For the text-containing cell, return its midpoint in (x, y) coordinate format. 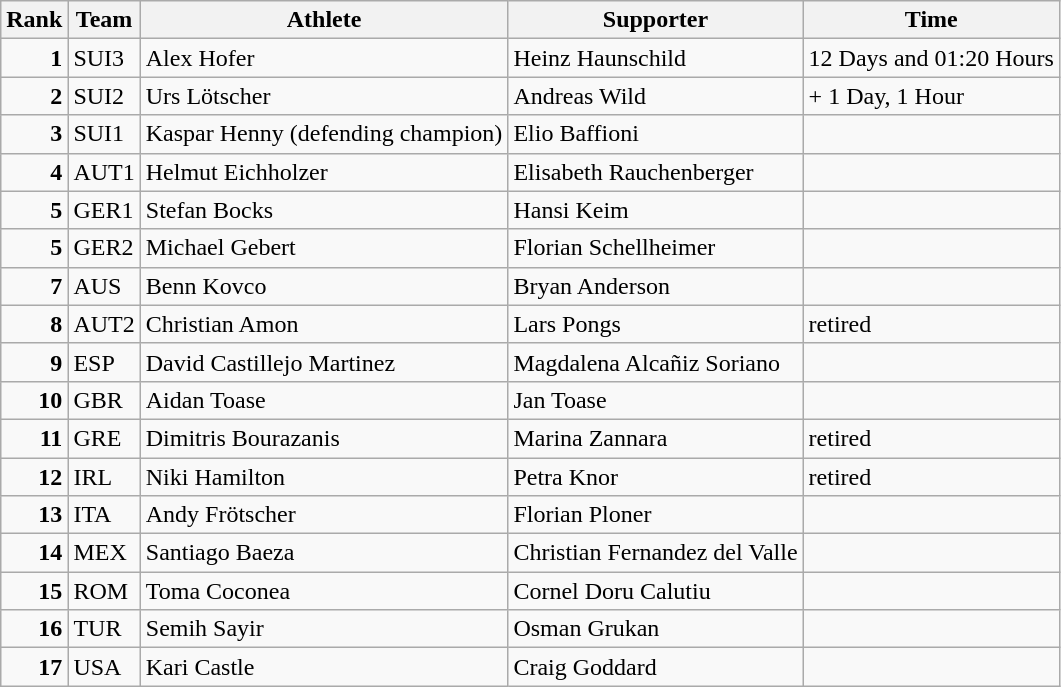
SUI2 (104, 96)
16 (34, 629)
Cornel Doru Calutiu (656, 591)
Kaspar Henny (defending champion) (324, 134)
Bryan Anderson (656, 286)
Andy Frötscher (324, 515)
10 (34, 400)
Magdalena Alcañiz Soriano (656, 362)
Elio Baffioni (656, 134)
SUI1 (104, 134)
Heinz Haunschild (656, 58)
2 (34, 96)
David Castillejo Martinez (324, 362)
Christian Fernandez del Valle (656, 553)
Niki Hamilton (324, 477)
TUR (104, 629)
12 Days and 01:20 Hours (931, 58)
Aidan Toase (324, 400)
Semih Sayir (324, 629)
Dimitris Bourazanis (324, 438)
7 (34, 286)
Urs Lötscher (324, 96)
Stefan Bocks (324, 210)
Toma Coconea (324, 591)
13 (34, 515)
Elisabeth Rauchenberger (656, 172)
GER2 (104, 248)
AUT1 (104, 172)
17 (34, 667)
Alex Hofer (324, 58)
Kari Castle (324, 667)
15 (34, 591)
MEX (104, 553)
Florian Schellheimer (656, 248)
Team (104, 20)
Benn Kovco (324, 286)
IRL (104, 477)
11 (34, 438)
Craig Goddard (656, 667)
+ 1 Day, 1 Hour (931, 96)
Petra Knor (656, 477)
AUS (104, 286)
Helmut Eichholzer (324, 172)
12 (34, 477)
ITA (104, 515)
ROM (104, 591)
AUT2 (104, 324)
GBR (104, 400)
Christian Amon (324, 324)
USA (104, 667)
1 (34, 58)
Andreas Wild (656, 96)
Rank (34, 20)
Michael Gebert (324, 248)
Osman Grukan (656, 629)
Time (931, 20)
Lars Pongs (656, 324)
ESP (104, 362)
4 (34, 172)
GER1 (104, 210)
SUI3 (104, 58)
Marina Zannara (656, 438)
3 (34, 134)
Hansi Keim (656, 210)
Supporter (656, 20)
8 (34, 324)
Jan Toase (656, 400)
14 (34, 553)
Florian Ploner (656, 515)
Athlete (324, 20)
9 (34, 362)
Santiago Baeza (324, 553)
GRE (104, 438)
